Search for the cell housing the specified text and yield its [x, y] center coordinate. 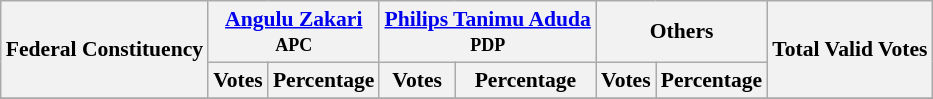
Total Valid Votes [850, 50]
Others [682, 32]
Federal Constituency [104, 50]
Philips Tanimu AdudaPDP [488, 32]
Angulu ZakariAPC [294, 32]
